Return the [X, Y] coordinate for the center point of the cell that contains the specified text.  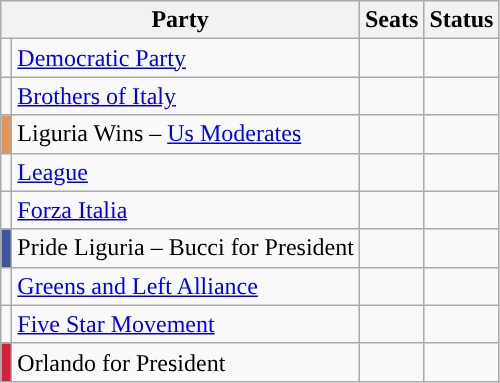
Orlando for President [186, 362]
Brothers of Italy [186, 96]
Five Star Movement [186, 324]
Party [180, 20]
Greens and Left Alliance [186, 286]
Liguria Wins – Us Moderates [186, 134]
Forza Italia [186, 210]
Seats [391, 20]
Pride Liguria – Bucci for President [186, 248]
Democratic Party [186, 58]
League [186, 172]
Status [462, 20]
